From the cell containing the given text, extract its center point as (x, y) coordinate. 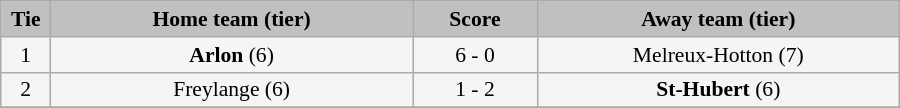
Arlon (6) (232, 55)
Score (476, 19)
6 - 0 (476, 55)
Tie (26, 19)
1 - 2 (476, 90)
Away team (tier) (718, 19)
Freylange (6) (232, 90)
Home team (tier) (232, 19)
Melreux-Hotton (7) (718, 55)
2 (26, 90)
1 (26, 55)
St-Hubert (6) (718, 90)
